Return (x, y) of the center of cell containing provided text 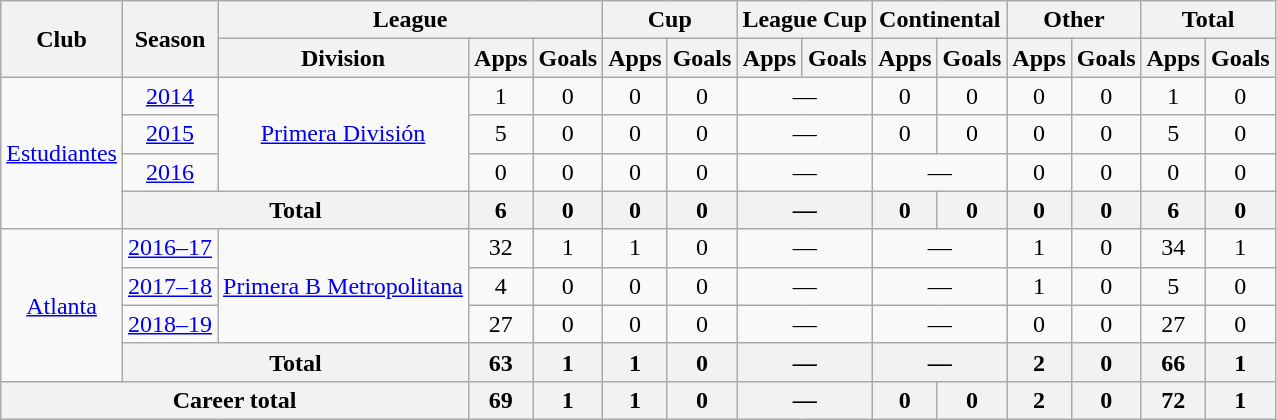
Atlanta (62, 305)
Club (62, 39)
4 (501, 286)
2016–17 (170, 248)
Cup (670, 20)
63 (501, 362)
League (410, 20)
Primera B Metropolitana (344, 286)
League Cup (805, 20)
32 (501, 248)
2017–18 (170, 286)
2015 (170, 134)
69 (501, 400)
2016 (170, 172)
66 (1173, 362)
Estudiantes (62, 153)
Season (170, 39)
Primera División (344, 134)
Division (344, 58)
Continental (940, 20)
Other (1074, 20)
2014 (170, 96)
2018–19 (170, 324)
34 (1173, 248)
72 (1173, 400)
Career total (235, 400)
